Find where the given text appears and provide that cell's center as [X, Y] coordinate. 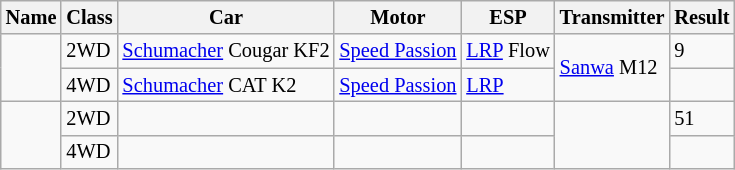
LRP [508, 85]
Transmitter [612, 17]
ESP [508, 17]
Schumacher CAT K2 [226, 85]
Motor [398, 17]
Sanwa M12 [612, 68]
Schumacher Cougar KF2 [226, 51]
9 [702, 51]
Car [226, 17]
LRP Flow [508, 51]
Class [89, 17]
51 [702, 118]
Result [702, 17]
Name [32, 17]
